Extract the (x, y) coordinate from the center of the cell holding the provided text.  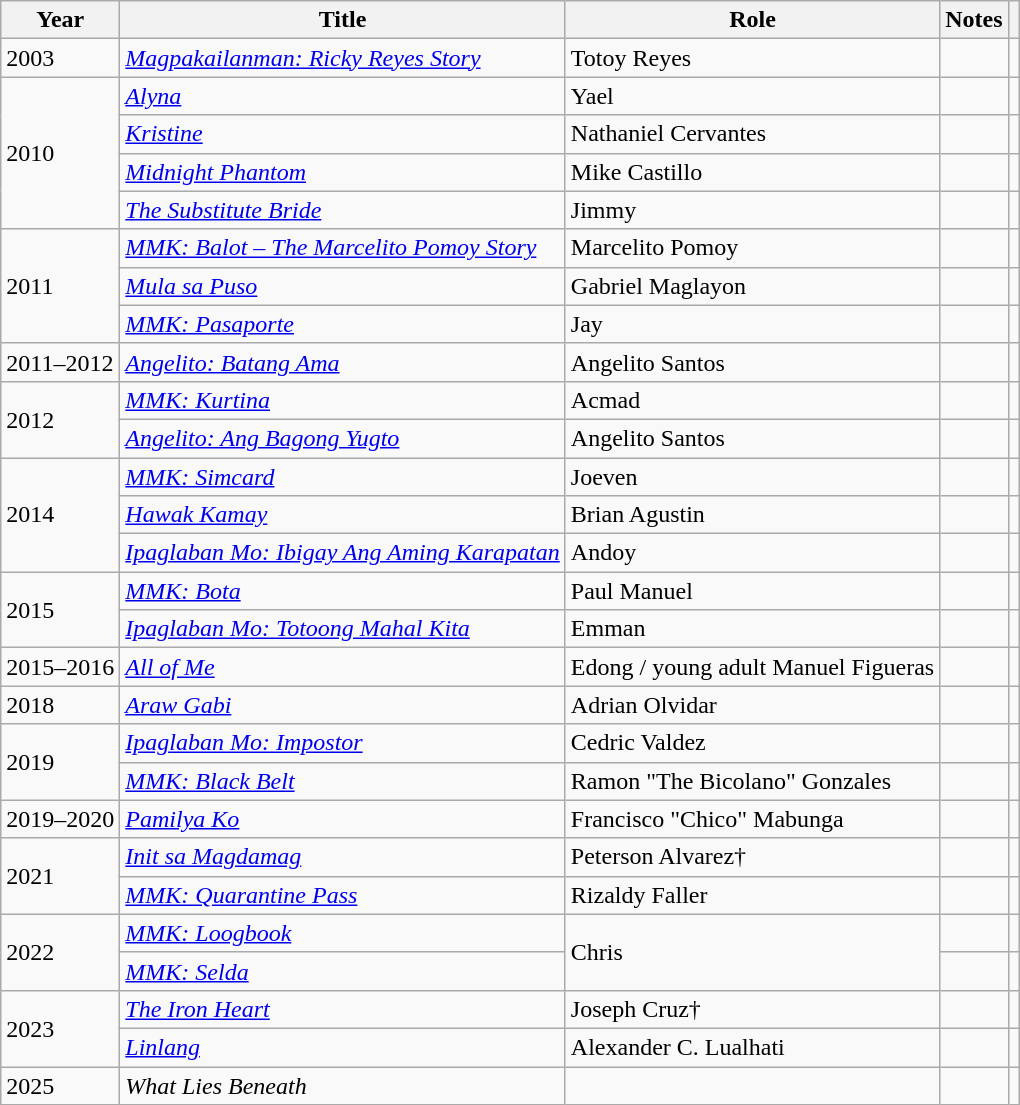
2022 (60, 952)
MMK: Pasaporte (343, 324)
Joeven (752, 477)
2010 (60, 153)
All of Me (343, 667)
2025 (60, 1085)
Andoy (752, 553)
Marcelito Pomoy (752, 248)
2015–2016 (60, 667)
Jimmy (752, 210)
2003 (60, 58)
Edong / young adult Manuel Figueras (752, 667)
MMK: Black Belt (343, 781)
Linlang (343, 1047)
Alexander C. Lualhati (752, 1047)
The Substitute Bride (343, 210)
2021 (60, 876)
MMK: Quarantine Pass (343, 895)
MMK: Selda (343, 971)
2012 (60, 419)
Hawak Kamay (343, 515)
Year (60, 20)
Yael (752, 96)
MMK: Loogbook (343, 933)
Jay (752, 324)
Nathaniel Cervantes (752, 134)
2011–2012 (60, 362)
2015 (60, 610)
Peterson Alvarez† (752, 857)
Angelito: Ang Bagong Yugto (343, 438)
Alyna (343, 96)
Francisco "Chico" Mabunga (752, 819)
Adrian Olvidar (752, 705)
2019–2020 (60, 819)
Paul Manuel (752, 591)
Role (752, 20)
2019 (60, 762)
2014 (60, 515)
2011 (60, 286)
2023 (60, 1028)
Acmad (752, 400)
Mike Castillo (752, 172)
The Iron Heart (343, 1009)
Emman (752, 629)
Gabriel Maglayon (752, 286)
MMK: Balot – The Marcelito Pomoy Story (343, 248)
Brian Agustin (752, 515)
Cedric Valdez (752, 743)
Ramon "The Bicolano" Gonzales (752, 781)
Totoy Reyes (752, 58)
MMK: Simcard (343, 477)
Pamilya Ko (343, 819)
Notes (974, 20)
Ipaglaban Mo: Impostor (343, 743)
What Lies Beneath (343, 1085)
Init sa Magdamag (343, 857)
2018 (60, 705)
MMK: Kurtina (343, 400)
Kristine (343, 134)
Midnight Phantom (343, 172)
Chris (752, 952)
Title (343, 20)
Magpakailanman: Ricky Reyes Story (343, 58)
Rizaldy Faller (752, 895)
Angelito: Batang Ama (343, 362)
Araw Gabi (343, 705)
Joseph Cruz† (752, 1009)
MMK: Bota (343, 591)
Ipaglaban Mo: Totoong Mahal Kita (343, 629)
Mula sa Puso (343, 286)
Ipaglaban Mo: Ibigay Ang Aming Karapatan (343, 553)
